Locate the cell with the specified text and output its [X, Y] center coordinate. 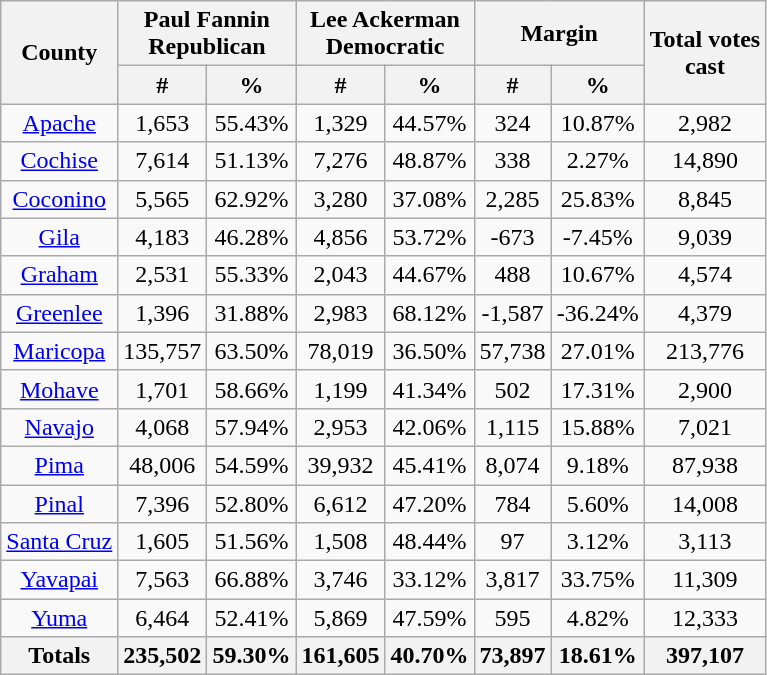
Maricopa [60, 351]
Santa Cruz [60, 542]
66.88% [252, 580]
63.50% [252, 351]
1,115 [512, 427]
31.88% [252, 313]
14,890 [705, 161]
48,006 [162, 465]
Margin [559, 34]
36.50% [430, 351]
6,464 [162, 618]
45.41% [430, 465]
Total votescast [705, 52]
55.33% [252, 275]
52.41% [252, 618]
2.27% [598, 161]
-36.24% [598, 313]
25.83% [598, 199]
Lee AckermanDemocratic [385, 34]
39,932 [340, 465]
-7.45% [598, 237]
7,563 [162, 580]
Pinal [60, 503]
County [60, 52]
68.12% [430, 313]
5,565 [162, 199]
1,396 [162, 313]
338 [512, 161]
502 [512, 389]
42.06% [430, 427]
57.94% [252, 427]
3,817 [512, 580]
-1,587 [512, 313]
55.43% [252, 123]
2,900 [705, 389]
7,614 [162, 161]
3,113 [705, 542]
4,068 [162, 427]
-673 [512, 237]
41.34% [430, 389]
1,199 [340, 389]
1,508 [340, 542]
8,845 [705, 199]
Totals [60, 656]
4.82% [598, 618]
2,953 [340, 427]
4,856 [340, 237]
Coconino [60, 199]
10.87% [598, 123]
17.31% [598, 389]
10.67% [598, 275]
2,531 [162, 275]
Yavapai [60, 580]
53.72% [430, 237]
9,039 [705, 237]
58.66% [252, 389]
1,653 [162, 123]
6,612 [340, 503]
5.60% [598, 503]
Greenlee [60, 313]
397,107 [705, 656]
4,574 [705, 275]
27.01% [598, 351]
4,183 [162, 237]
5,869 [340, 618]
51.56% [252, 542]
2,043 [340, 275]
9.18% [598, 465]
87,938 [705, 465]
213,776 [705, 351]
488 [512, 275]
57,738 [512, 351]
44.67% [430, 275]
7,276 [340, 161]
1,701 [162, 389]
Navajo [60, 427]
52.80% [252, 503]
7,396 [162, 503]
1,329 [340, 123]
2,982 [705, 123]
161,605 [340, 656]
Pima [60, 465]
15.88% [598, 427]
14,008 [705, 503]
Graham [60, 275]
Gila [60, 237]
97 [512, 542]
3,280 [340, 199]
324 [512, 123]
Cochise [60, 161]
48.87% [430, 161]
40.70% [430, 656]
8,074 [512, 465]
Yuma [60, 618]
73,897 [512, 656]
Mohave [60, 389]
18.61% [598, 656]
7,021 [705, 427]
47.59% [430, 618]
595 [512, 618]
Paul FanninRepublican [207, 34]
3.12% [598, 542]
2,285 [512, 199]
51.13% [252, 161]
33.75% [598, 580]
1,605 [162, 542]
235,502 [162, 656]
135,757 [162, 351]
54.59% [252, 465]
78,019 [340, 351]
2,983 [340, 313]
784 [512, 503]
48.44% [430, 542]
11,309 [705, 580]
33.12% [430, 580]
44.57% [430, 123]
46.28% [252, 237]
4,379 [705, 313]
12,333 [705, 618]
3,746 [340, 580]
Apache [60, 123]
37.08% [430, 199]
62.92% [252, 199]
59.30% [252, 656]
47.20% [430, 503]
